Search for the cell housing the specified text and yield its (x, y) center coordinate. 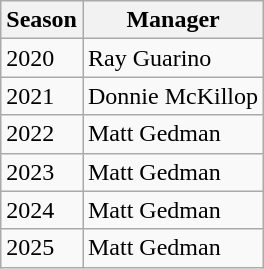
Donnie McKillop (172, 96)
2022 (42, 134)
Manager (172, 20)
Ray Guarino (172, 58)
2025 (42, 248)
2020 (42, 58)
Season (42, 20)
2024 (42, 210)
2023 (42, 172)
2021 (42, 96)
